Capture the cell that displays the provided text and extract its (X, Y) central coordinate. 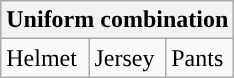
Helmet (45, 58)
Uniform combination (118, 20)
Pants (200, 58)
Jersey (128, 58)
